Extract the (x, y) coordinate from the center of the cell holding the provided text.  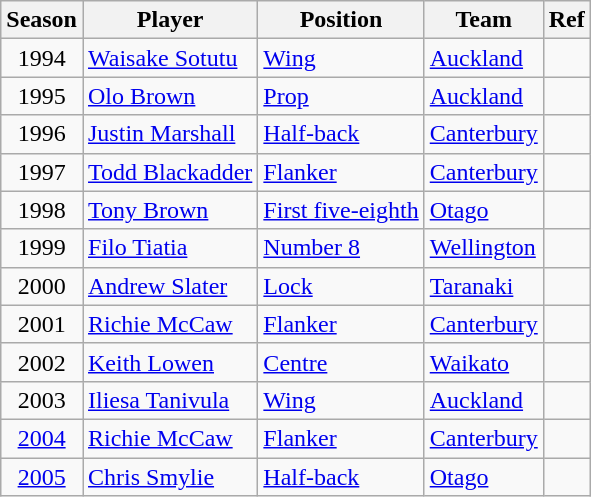
Justin Marshall (170, 134)
Filo Tiatia (170, 248)
Player (170, 20)
Todd Blackadder (170, 172)
1994 (42, 58)
Position (341, 20)
Keith Lowen (170, 362)
First five-eighth (341, 210)
1997 (42, 172)
Wellington (484, 248)
Season (42, 20)
Waikato (484, 362)
2004 (42, 438)
2005 (42, 477)
Team (484, 20)
Chris Smylie (170, 477)
Lock (341, 286)
2003 (42, 400)
Waisake Sotutu (170, 58)
2002 (42, 362)
Iliesa Tanivula (170, 400)
Prop (341, 96)
1995 (42, 96)
Number 8 (341, 248)
Andrew Slater (170, 286)
1996 (42, 134)
2000 (42, 286)
Centre (341, 362)
2001 (42, 324)
Olo Brown (170, 96)
1998 (42, 210)
Taranaki (484, 286)
Ref (566, 20)
Tony Brown (170, 210)
1999 (42, 248)
